Search for the cell housing the specified text and yield its [x, y] center coordinate. 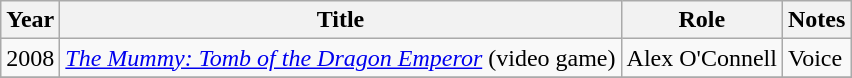
The Mummy: Tomb of the Dragon Emperor (video game) [340, 58]
Notes [816, 20]
2008 [30, 58]
Alex O'Connell [702, 58]
Role [702, 20]
Voice [816, 58]
Year [30, 20]
Title [340, 20]
